Pinpoint the cell where the given text exists, returning its [X, Y] midpoint coordinate. 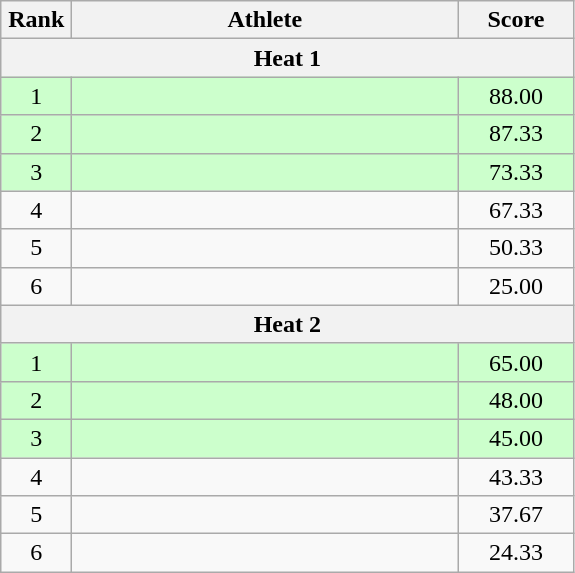
Heat 2 [288, 324]
67.33 [516, 210]
24.33 [516, 553]
50.33 [516, 248]
Score [516, 20]
73.33 [516, 172]
43.33 [516, 477]
Heat 1 [288, 58]
Rank [36, 20]
45.00 [516, 438]
25.00 [516, 286]
87.33 [516, 134]
Athlete [265, 20]
37.67 [516, 515]
65.00 [516, 362]
48.00 [516, 400]
88.00 [516, 96]
